Pinpoint the cell where the given text exists, returning its [X, Y] midpoint coordinate. 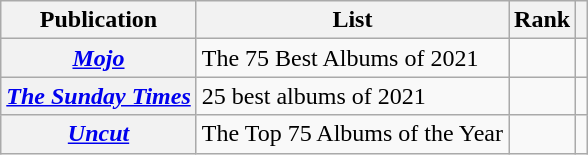
The Top 75 Albums of the Year [352, 134]
The 75 Best Albums of 2021 [352, 58]
25 best albums of 2021 [352, 96]
Uncut [99, 134]
The Sunday Times [99, 96]
Publication [99, 20]
Rank [542, 20]
Mojo [99, 58]
List [352, 20]
